From the cell containing the given text, extract its center point as (x, y) coordinate. 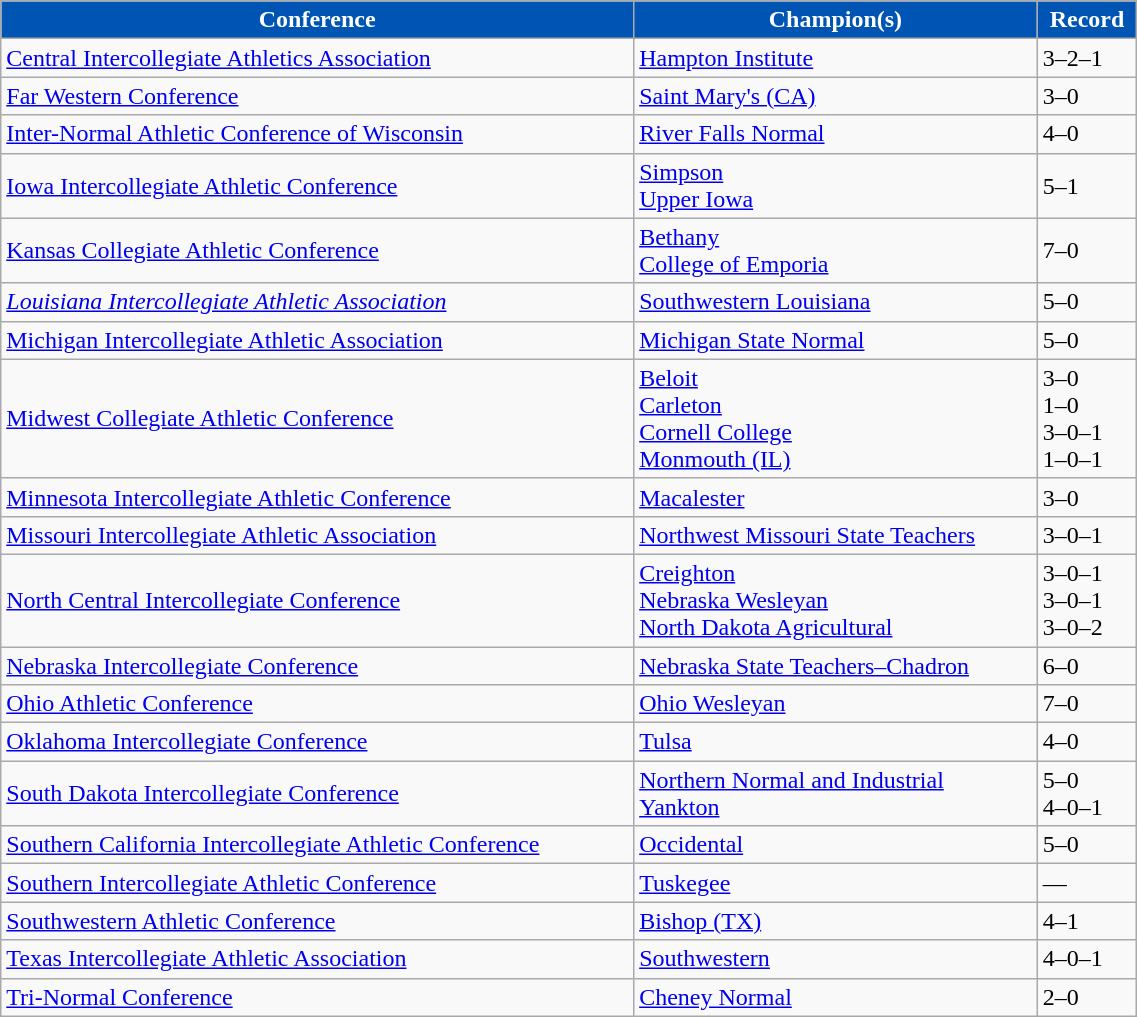
5–04–0–1 (1087, 794)
Occidental (836, 845)
Central Intercollegiate Athletics Association (318, 58)
CreightonNebraska WesleyanNorth Dakota Agricultural (836, 600)
Far Western Conference (318, 96)
Iowa Intercollegiate Athletic Conference (318, 186)
Oklahoma Intercollegiate Conference (318, 742)
Bishop (TX) (836, 921)
Michigan Intercollegiate Athletic Association (318, 340)
— (1087, 883)
Southwestern Athletic Conference (318, 921)
BeloitCarletonCornell CollegeMonmouth (IL) (836, 418)
Northern Normal and IndustrialYankton (836, 794)
Nebraska Intercollegiate Conference (318, 665)
Hampton Institute (836, 58)
3–01–03–0–11–0–1 (1087, 418)
4–1 (1087, 921)
Ohio Wesleyan (836, 704)
North Central Intercollegiate Conference (318, 600)
Record (1087, 20)
Kansas Collegiate Athletic Conference (318, 250)
Cheney Normal (836, 997)
Macalester (836, 497)
River Falls Normal (836, 134)
Tulsa (836, 742)
Tuskegee (836, 883)
Inter-Normal Athletic Conference of Wisconsin (318, 134)
Ohio Athletic Conference (318, 704)
Michigan State Normal (836, 340)
SimpsonUpper Iowa (836, 186)
BethanyCollege of Emporia (836, 250)
Nebraska State Teachers–Chadron (836, 665)
Southwestern Louisiana (836, 302)
Conference (318, 20)
Champion(s) (836, 20)
5–1 (1087, 186)
Saint Mary's (CA) (836, 96)
Northwest Missouri State Teachers (836, 535)
2–0 (1087, 997)
3–0–1 (1087, 535)
Southwestern (836, 959)
Missouri Intercollegiate Athletic Association (318, 535)
Minnesota Intercollegiate Athletic Conference (318, 497)
Louisiana Intercollegiate Athletic Association (318, 302)
Tri-Normal Conference (318, 997)
3–2–1 (1087, 58)
3–0–13–0–13–0–2 (1087, 600)
6–0 (1087, 665)
Southern Intercollegiate Athletic Conference (318, 883)
Texas Intercollegiate Athletic Association (318, 959)
South Dakota Intercollegiate Conference (318, 794)
Southern California Intercollegiate Athletic Conference (318, 845)
4–0–1 (1087, 959)
Midwest Collegiate Athletic Conference (318, 418)
